Output the [X, Y] coordinate of the center of the cell containing the given text.  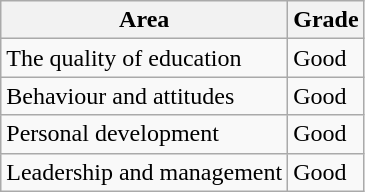
Area [144, 20]
The quality of education [144, 58]
Grade [326, 20]
Leadership and management [144, 172]
Behaviour and attitudes [144, 96]
Personal development [144, 134]
